Identify which cell holds the provided text, then report its (X, Y) central coordinate. 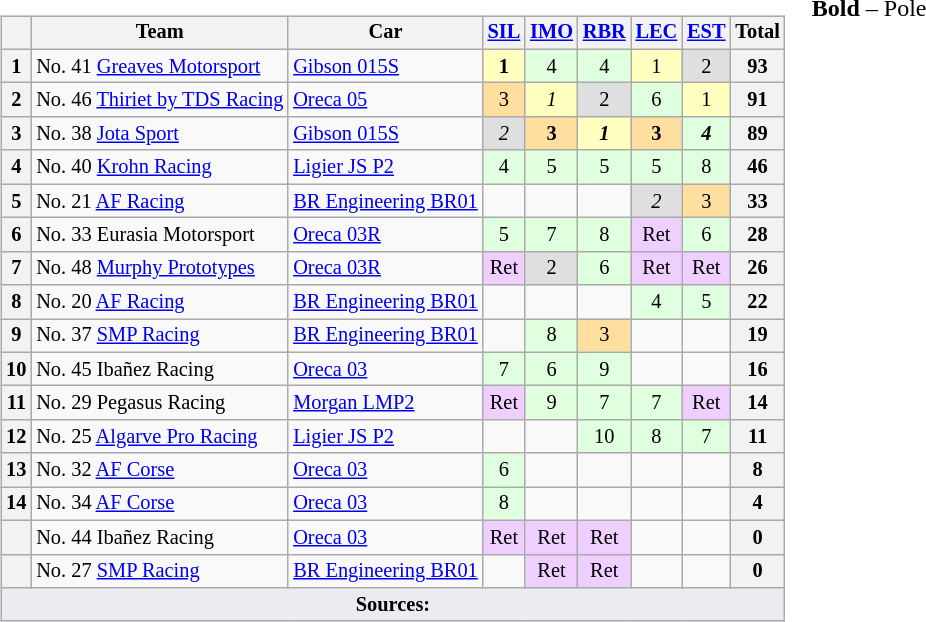
No. 34 AF Corse (160, 504)
No. 40 Krohn Racing (160, 167)
Oreca 05 (385, 100)
33 (757, 201)
No. 20 AF Racing (160, 302)
Team (160, 33)
28 (757, 235)
No. 38 Jota Sport (160, 134)
No. 46 Thiriet by TDS Racing (160, 100)
No. 25 Algarve Pro Racing (160, 437)
No. 41 Greaves Motorsport (160, 66)
Total (757, 33)
22 (757, 302)
No. 45 Ibañez Racing (160, 369)
No. 37 SMP Racing (160, 336)
Car (385, 33)
SIL (504, 33)
No. 48 Murphy Prototypes (160, 268)
LEC (657, 33)
RBR (604, 33)
26 (757, 268)
16 (757, 369)
93 (757, 66)
EST (706, 33)
46 (757, 167)
Sources: (392, 605)
19 (757, 336)
13 (16, 470)
91 (757, 100)
No. 44 Ibañez Racing (160, 537)
No. 27 SMP Racing (160, 571)
No. 29 Pegasus Racing (160, 403)
12 (16, 437)
No. 33 Eurasia Motorsport (160, 235)
IMO (552, 33)
No. 21 AF Racing (160, 201)
Morgan LMP2 (385, 403)
No. 32 AF Corse (160, 470)
89 (757, 134)
